Provide the [X, Y] coordinate of the cell's center where the given text is located.  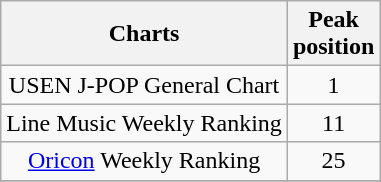
Oricon Weekly Ranking [144, 161]
25 [333, 161]
11 [333, 123]
Peakposition [333, 34]
Charts [144, 34]
Line Music Weekly Ranking [144, 123]
USEN J-POP General Chart [144, 85]
1 [333, 85]
